Provide the (x, y) coordinate of the cell's center where the given text is located.  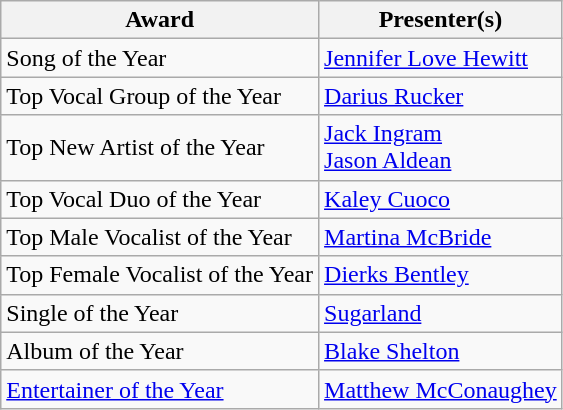
Entertainer of the Year (160, 389)
Album of the Year (160, 351)
Top New Artist of the Year (160, 148)
Dierks Bentley (441, 275)
Top Vocal Duo of the Year (160, 199)
Single of the Year (160, 313)
Award (160, 20)
Blake Shelton (441, 351)
Presenter(s) (441, 20)
Martina McBride (441, 237)
Top Male Vocalist of the Year (160, 237)
Song of the Year (160, 58)
Kaley Cuoco (441, 199)
Jennifer Love Hewitt (441, 58)
Top Female Vocalist of the Year (160, 275)
Darius Rucker (441, 96)
Matthew McConaughey (441, 389)
Top Vocal Group of the Year (160, 96)
Sugarland (441, 313)
Jack IngramJason Aldean (441, 148)
